Output the (x, y) coordinate of the center of the cell containing the given text.  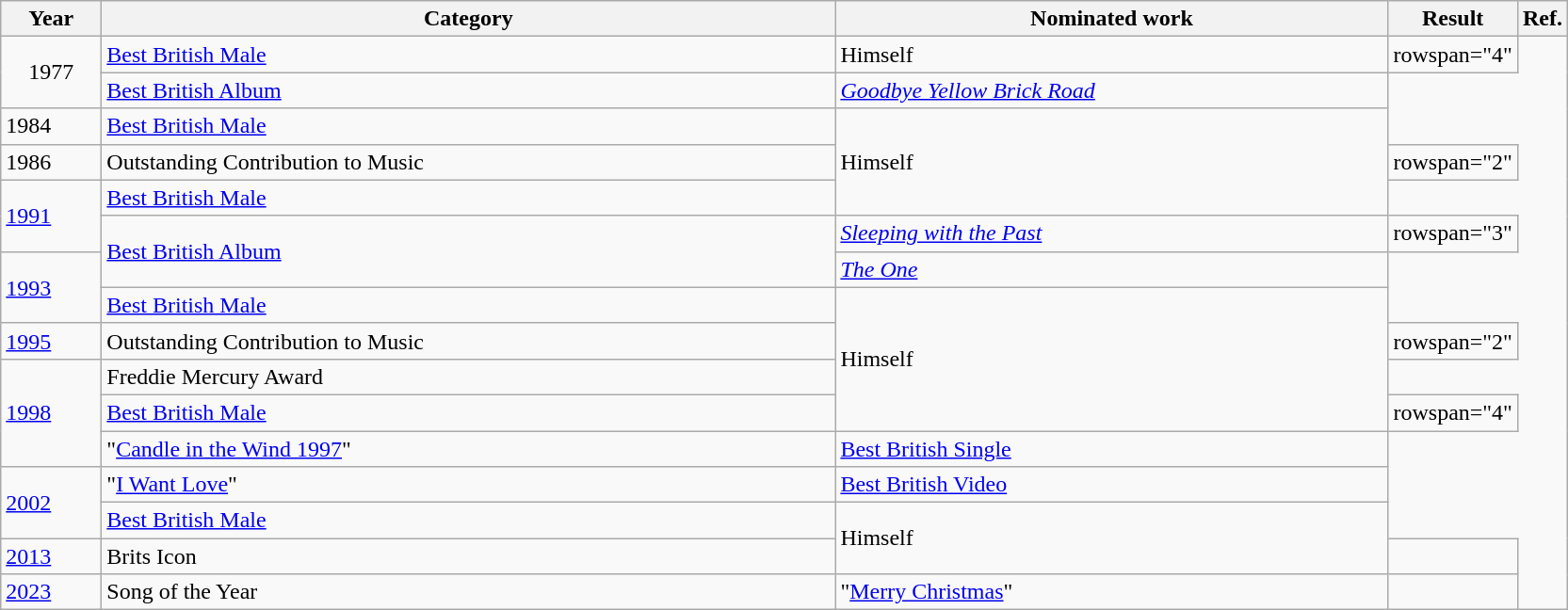
Year (51, 19)
Brits Icon (469, 556)
Best British Video (1111, 485)
2013 (51, 556)
Goodbye Yellow Brick Road (1111, 90)
1998 (51, 412)
1995 (51, 341)
1986 (51, 162)
1977 (51, 72)
2002 (51, 503)
Ref. (1543, 19)
Category (469, 19)
1984 (51, 126)
"I Want Love" (469, 485)
Freddie Mercury Award (469, 377)
1991 (51, 216)
Result (1453, 19)
2023 (51, 592)
Best British Single (1111, 449)
"Merry Christmas" (1111, 592)
The One (1111, 269)
Nominated work (1111, 19)
Sleeping with the Past (1111, 233)
1993 (51, 287)
"Candle in the Wind 1997" (469, 449)
Song of the Year (469, 592)
rowspan="3" (1453, 233)
